From the cell containing the given text, extract its center point as [X, Y] coordinate. 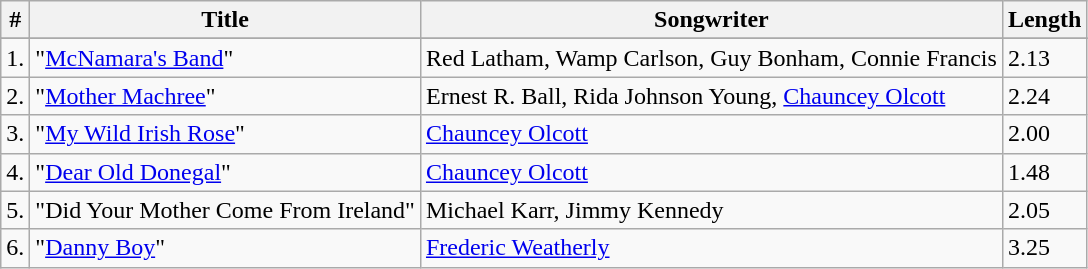
Songwriter [711, 20]
# [16, 20]
2.05 [1044, 210]
1. [16, 58]
3. [16, 134]
Frederic Weatherly [711, 248]
"Danny Boy" [226, 248]
2.13 [1044, 58]
Red Latham, Wamp Carlson, Guy Bonham, Connie Francis [711, 58]
2.00 [1044, 134]
1.48 [1044, 172]
"My Wild Irish Rose" [226, 134]
2.24 [1044, 96]
5. [16, 210]
4. [16, 172]
"McNamara's Band" [226, 58]
Length [1044, 20]
6. [16, 248]
Ernest R. Ball, Rida Johnson Young, Chauncey Olcott [711, 96]
Michael Karr, Jimmy Kennedy [711, 210]
"Did Your Mother Come From Ireland" [226, 210]
3.25 [1044, 248]
"Dear Old Donegal" [226, 172]
"Mother Machree" [226, 96]
Title [226, 20]
2. [16, 96]
